Provide the [X, Y] coordinate of the cell's center where the given text is located.  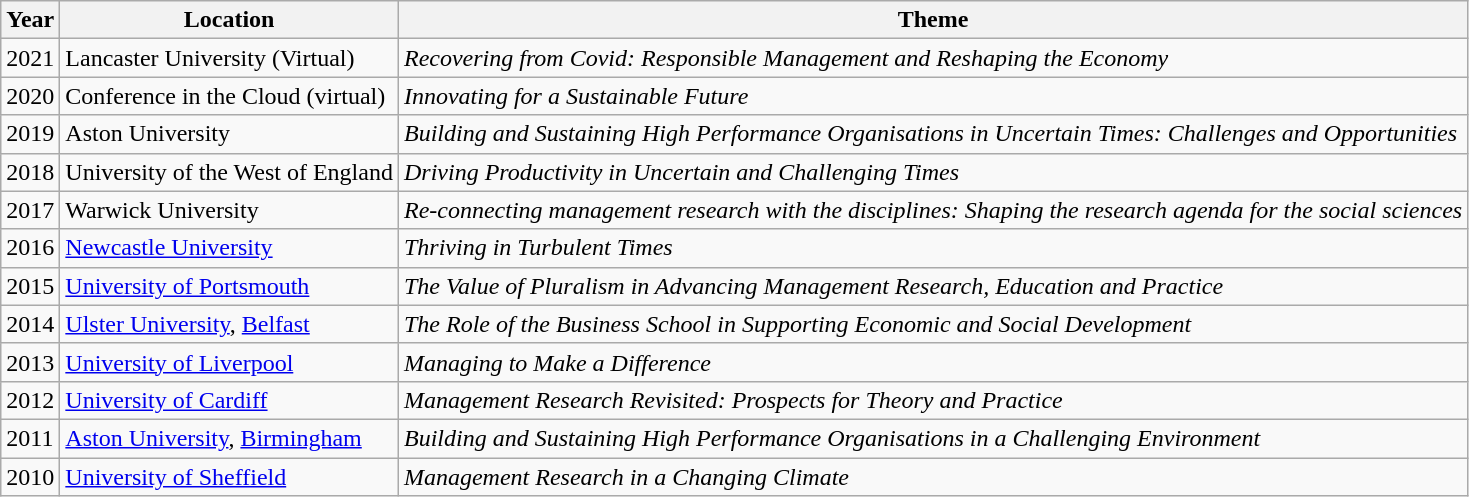
2016 [30, 248]
The Value of Pluralism in Advancing Management Research, Education and Practice [932, 286]
2015 [30, 286]
Management Research in a Changing Climate [932, 477]
2021 [30, 58]
Aston University, Birmingham [230, 438]
2011 [30, 438]
Ulster University, Belfast [230, 324]
Newcastle University [230, 248]
2018 [30, 172]
Management Research Revisited: Prospects for Theory and Practice [932, 400]
Lancaster University (Virtual) [230, 58]
University of the West of England [230, 172]
Theme [932, 20]
2012 [30, 400]
2017 [30, 210]
Managing to Make a Difference [932, 362]
University of Cardiff [230, 400]
2019 [30, 134]
Thriving in Turbulent Times [932, 248]
The Role of the Business School in Supporting Economic and Social Development [932, 324]
Location [230, 20]
2013 [30, 362]
Year [30, 20]
Warwick University [230, 210]
2014 [30, 324]
University of Liverpool [230, 362]
University of Portsmouth [230, 286]
Aston University [230, 134]
University of Sheffield [230, 477]
Building and Sustaining High Performance Organisations in Uncertain Times: Challenges and Opportunities [932, 134]
Driving Productivity in Uncertain and Challenging Times [932, 172]
Building and Sustaining High Performance Organisations in a Challenging Environment [932, 438]
Recovering from Covid: Responsible Management and Reshaping the Economy [932, 58]
2010 [30, 477]
Re-connecting management research with the disciplines: Shaping the research agenda for the social sciences [932, 210]
Innovating for a Sustainable Future [932, 96]
2020 [30, 96]
Conference in the Cloud (virtual) [230, 96]
